Extract the (x, y) coordinate from the center of the cell holding the provided text.  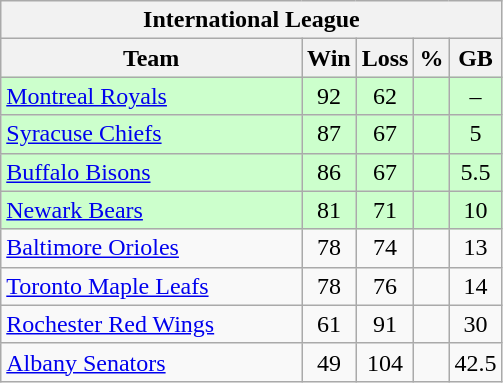
14 (476, 286)
81 (330, 210)
42.5 (476, 362)
76 (385, 286)
71 (385, 210)
74 (385, 248)
GB (476, 58)
Syracuse Chiefs (152, 134)
104 (385, 362)
30 (476, 324)
Rochester Red Wings (152, 324)
International League (252, 20)
86 (330, 172)
87 (330, 134)
13 (476, 248)
62 (385, 96)
61 (330, 324)
Toronto Maple Leafs (152, 286)
5.5 (476, 172)
– (476, 96)
91 (385, 324)
Win (330, 58)
Team (152, 58)
10 (476, 210)
92 (330, 96)
Albany Senators (152, 362)
Montreal Royals (152, 96)
5 (476, 134)
% (432, 58)
Loss (385, 58)
Baltimore Orioles (152, 248)
Buffalo Bisons (152, 172)
Newark Bears (152, 210)
49 (330, 362)
